Provide the (x, y) coordinate of the cell's center where the given text is located.  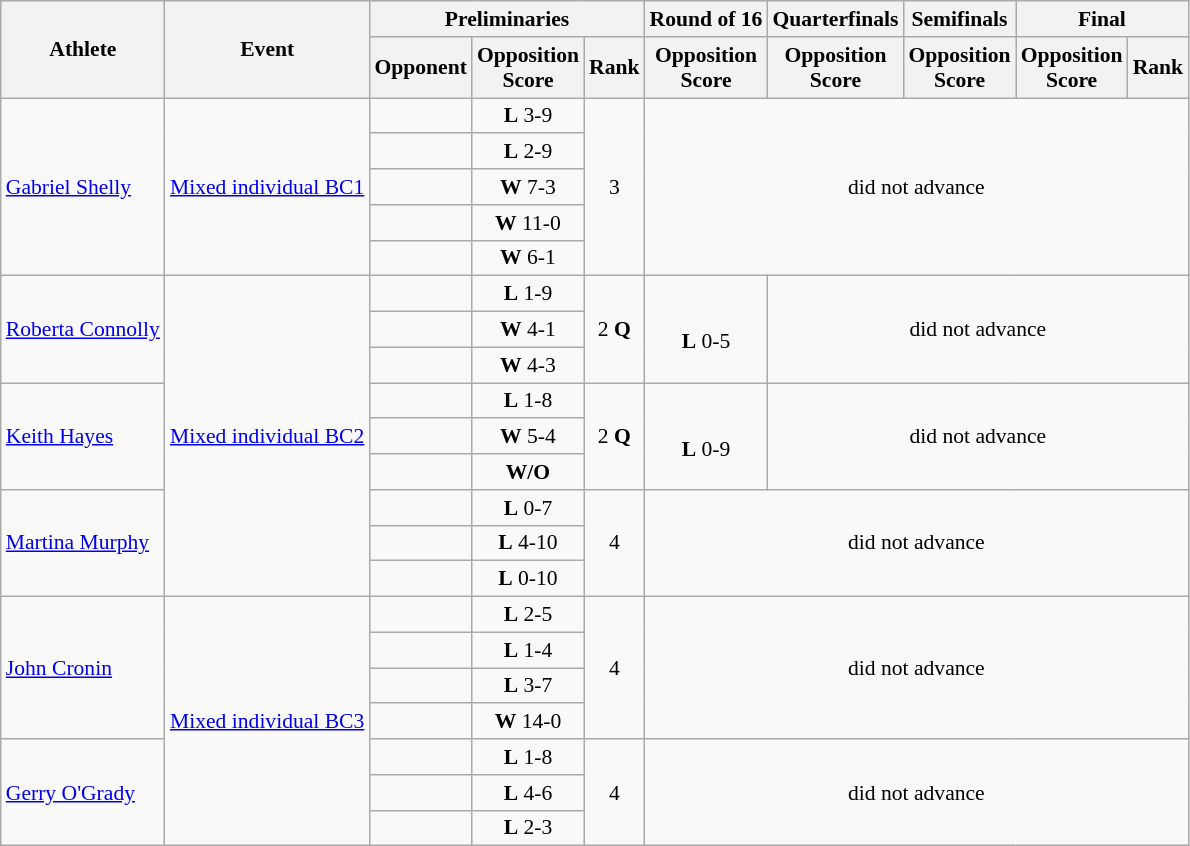
Final (1102, 19)
W 4-1 (528, 330)
L 2-3 (528, 828)
L 0-9 (706, 436)
Gerry O'Grady (83, 792)
Mixed individual BC1 (267, 187)
John Cronin (83, 668)
Preliminaries (506, 19)
L 0-10 (528, 579)
Event (267, 50)
Keith Hayes (83, 436)
W 14-0 (528, 722)
L 4-10 (528, 543)
Athlete (83, 50)
L 2-5 (528, 615)
W 7-3 (528, 187)
Round of 16 (706, 19)
W/O (528, 472)
W 11-0 (528, 223)
L 0-7 (528, 508)
Mixed individual BC2 (267, 436)
Martina Murphy (83, 544)
L 3-7 (528, 686)
L 1-4 (528, 650)
Mixed individual BC3 (267, 722)
L 3-9 (528, 116)
W 5-4 (528, 437)
Opponent (420, 68)
L 0-5 (706, 330)
L 2-9 (528, 152)
L 1-9 (528, 294)
W 4-3 (528, 365)
L 4-6 (528, 793)
3 (614, 187)
Quarterfinals (835, 19)
Roberta Connolly (83, 330)
W 6-1 (528, 258)
Semifinals (959, 19)
Gabriel Shelly (83, 187)
